Identify which cell holds the provided text, then report its (x, y) central coordinate. 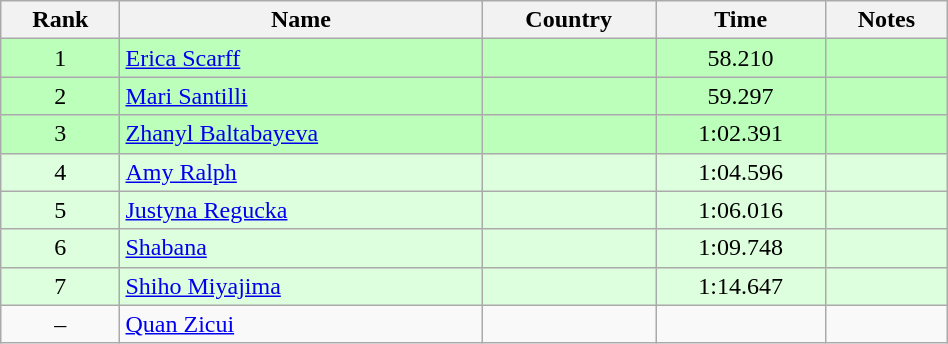
Erica Scarff (301, 58)
Country (569, 20)
1:06.016 (741, 210)
1:02.391 (741, 134)
1 (60, 58)
Amy Ralph (301, 172)
Name (301, 20)
3 (60, 134)
Quan Zicui (301, 324)
2 (60, 96)
1:14.647 (741, 286)
Shabana (301, 248)
Zhanyl Baltabayeva (301, 134)
1:09.748 (741, 248)
7 (60, 286)
Notes (887, 20)
Justyna Regucka (301, 210)
5 (60, 210)
4 (60, 172)
Mari Santilli (301, 96)
Rank (60, 20)
1:04.596 (741, 172)
– (60, 324)
6 (60, 248)
59.297 (741, 96)
58.210 (741, 58)
Shiho Miyajima (301, 286)
Time (741, 20)
